Pinpoint the cell where the given text exists, returning its (X, Y) midpoint coordinate. 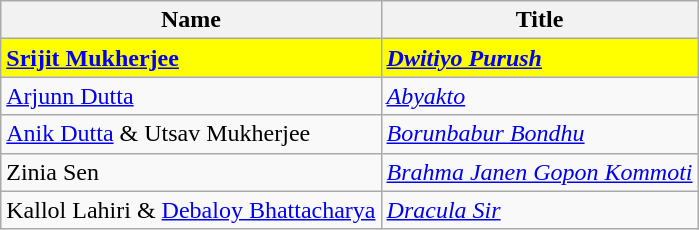
Anik Dutta & Utsav Mukherjee (191, 134)
Dracula Sir (540, 210)
Dwitiyo Purush (540, 58)
Borunbabur Bondhu (540, 134)
Zinia Sen (191, 172)
Srijit Mukherjee (191, 58)
Brahma Janen Gopon Kommoti (540, 172)
Kallol Lahiri & Debaloy Bhattacharya (191, 210)
Name (191, 20)
Arjunn Dutta (191, 96)
Title (540, 20)
Abyakto (540, 96)
